Detect which cell encompasses the target text, then output its [X, Y] center coordinate. 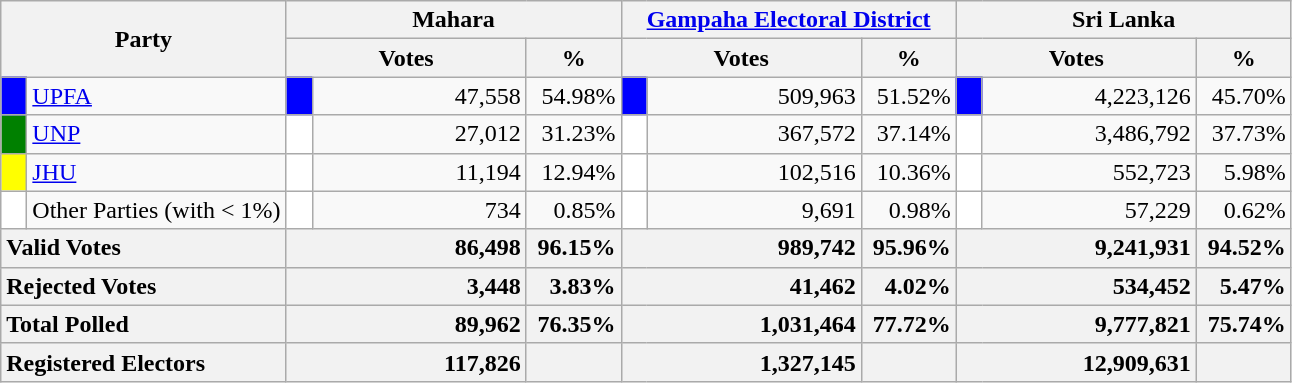
534,452 [1076, 286]
0.62% [1244, 210]
9,777,821 [1076, 324]
0.85% [574, 210]
117,826 [406, 362]
UPFA [156, 96]
Sri Lanka [1124, 20]
367,572 [754, 134]
3,448 [406, 286]
77.72% [908, 324]
76.35% [574, 324]
Valid Votes [144, 248]
1,031,464 [741, 324]
Party [144, 39]
509,963 [754, 96]
31.23% [574, 134]
89,962 [406, 324]
51.52% [908, 96]
3,486,792 [1089, 134]
75.74% [1244, 324]
12.94% [574, 172]
5.98% [1244, 172]
989,742 [741, 248]
0.98% [908, 210]
552,723 [1089, 172]
12,909,631 [1076, 362]
Total Polled [144, 324]
UNP [156, 134]
Gampaha Electoral District [788, 20]
37.14% [908, 134]
JHU [156, 172]
95.96% [908, 248]
11,194 [419, 172]
27,012 [419, 134]
4.02% [908, 286]
41,462 [741, 286]
Other Parties (with < 1%) [156, 210]
9,241,931 [1076, 248]
96.15% [574, 248]
1,327,145 [741, 362]
4,223,126 [1089, 96]
9,691 [754, 210]
3.83% [574, 286]
57,229 [1089, 210]
45.70% [1244, 96]
47,558 [419, 96]
Registered Electors [144, 362]
Rejected Votes [144, 286]
5.47% [1244, 286]
102,516 [754, 172]
Mahara [454, 20]
94.52% [1244, 248]
734 [419, 210]
54.98% [574, 96]
10.36% [908, 172]
86,498 [406, 248]
37.73% [1244, 134]
